Scan for the cell matching the given text and deliver its [x, y] coordinate at center. 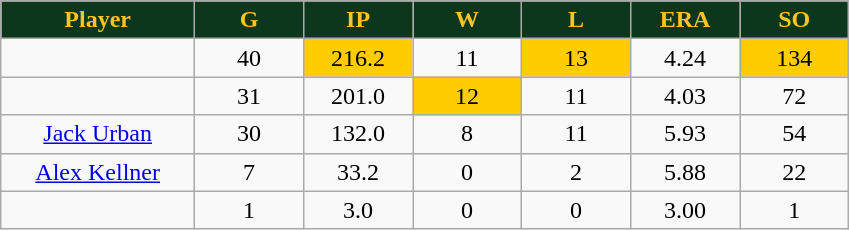
8 [468, 134]
201.0 [358, 96]
Alex Kellner [98, 172]
216.2 [358, 58]
W [468, 20]
132.0 [358, 134]
3.00 [686, 210]
4.24 [686, 58]
13 [576, 58]
30 [250, 134]
72 [794, 96]
Jack Urban [98, 134]
3.0 [358, 210]
33.2 [358, 172]
Player [98, 20]
2 [576, 172]
12 [468, 96]
L [576, 20]
G [250, 20]
40 [250, 58]
31 [250, 96]
4.03 [686, 96]
5.88 [686, 172]
ERA [686, 20]
7 [250, 172]
134 [794, 58]
IP [358, 20]
22 [794, 172]
5.93 [686, 134]
SO [794, 20]
54 [794, 134]
